Find where the given text appears and provide that cell's center as [X, Y] coordinate. 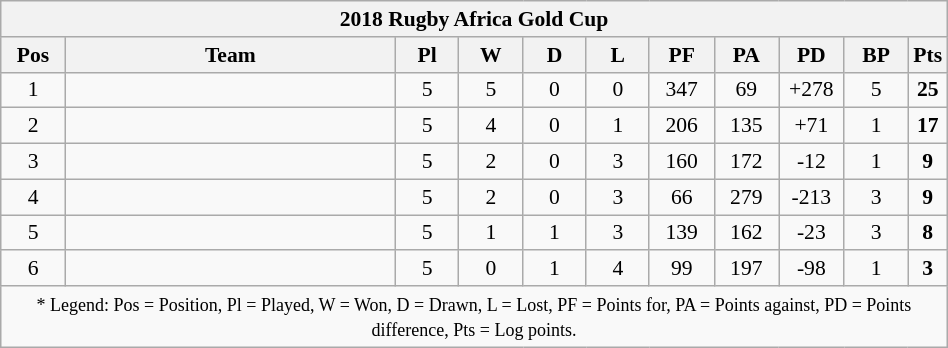
-12 [812, 162]
PA [746, 55]
25 [928, 90]
69 [746, 90]
+71 [812, 126]
160 [682, 162]
17 [928, 126]
D [554, 55]
* Legend: Pos = Position, Pl = Played, W = Won, D = Drawn, L = Lost, PF = Points for, PA = Points against, PD = Points difference, Pts = Log points. [474, 316]
162 [746, 233]
PD [812, 55]
135 [746, 126]
L [618, 55]
279 [746, 197]
197 [746, 269]
-213 [812, 197]
2018 Rugby Africa Gold Cup [474, 19]
PF [682, 55]
66 [682, 197]
Team [230, 55]
6 [34, 269]
W [491, 55]
+278 [812, 90]
Pos [34, 55]
-23 [812, 233]
BP [876, 55]
8 [928, 233]
206 [682, 126]
172 [746, 162]
347 [682, 90]
Pl [427, 55]
-98 [812, 269]
Pts [928, 55]
139 [682, 233]
99 [682, 269]
